Scan for the cell matching the given text and deliver its [x, y] coordinate at center. 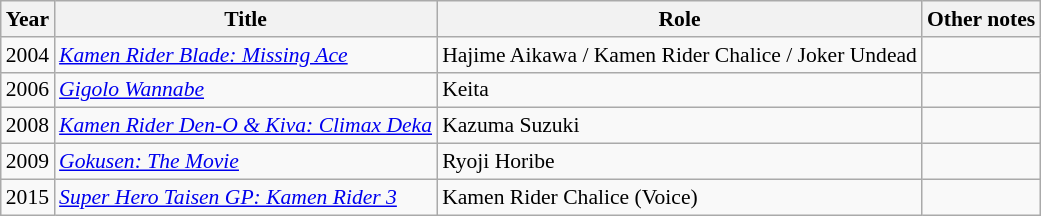
Hajime Aikawa / Kamen Rider Chalice / Joker Undead [680, 55]
2004 [28, 55]
Role [680, 19]
Super Hero Taisen GP: Kamen Rider 3 [246, 197]
Kazuma Suzuki [680, 126]
Keita [680, 90]
Kamen Rider Blade: Missing Ace [246, 55]
Gokusen: The Movie [246, 162]
Year [28, 19]
2008 [28, 126]
Other notes [981, 19]
Gigolo Wannabe [246, 90]
Ryoji Horibe [680, 162]
2006 [28, 90]
Title [246, 19]
Kamen Rider Chalice (Voice) [680, 197]
2009 [28, 162]
2015 [28, 197]
Kamen Rider Den-O & Kiva: Climax Deka [246, 126]
